Return (X, Y) of the center of cell containing provided text 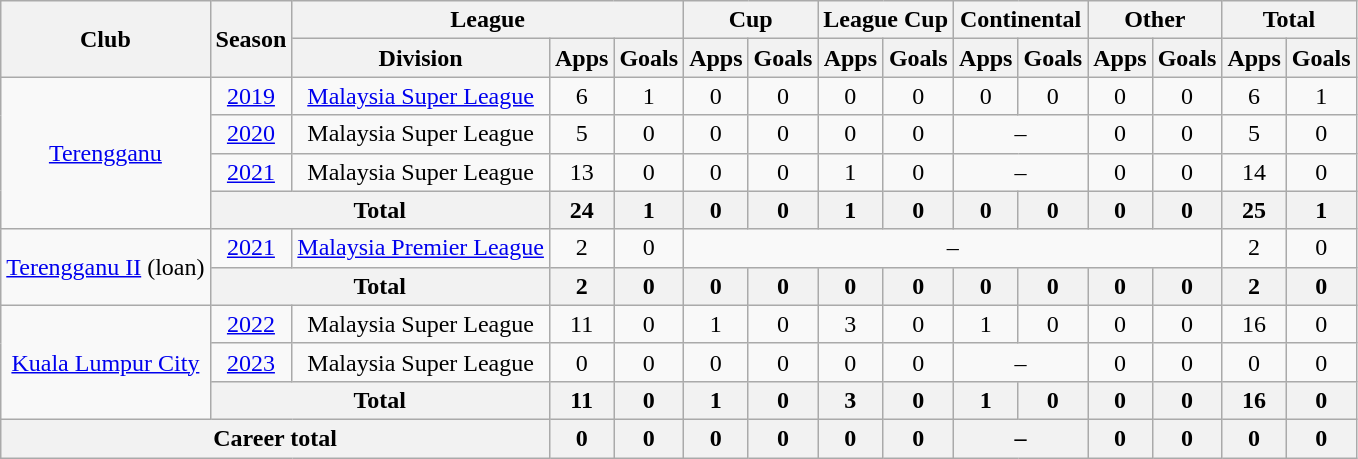
2019 (251, 96)
2023 (251, 362)
Other (1155, 20)
Career total (276, 438)
2020 (251, 134)
League Cup (886, 20)
Terengganu (106, 153)
Club (106, 39)
2022 (251, 324)
13 (581, 172)
Continental (1021, 20)
Division (421, 58)
24 (581, 210)
25 (1254, 210)
Terengganu II (loan) (106, 267)
League (488, 20)
Cup (751, 20)
Season (251, 39)
Kuala Lumpur City (106, 362)
Malaysia Premier League (421, 248)
14 (1254, 172)
